Search for the cell housing the specified text and yield its [x, y] center coordinate. 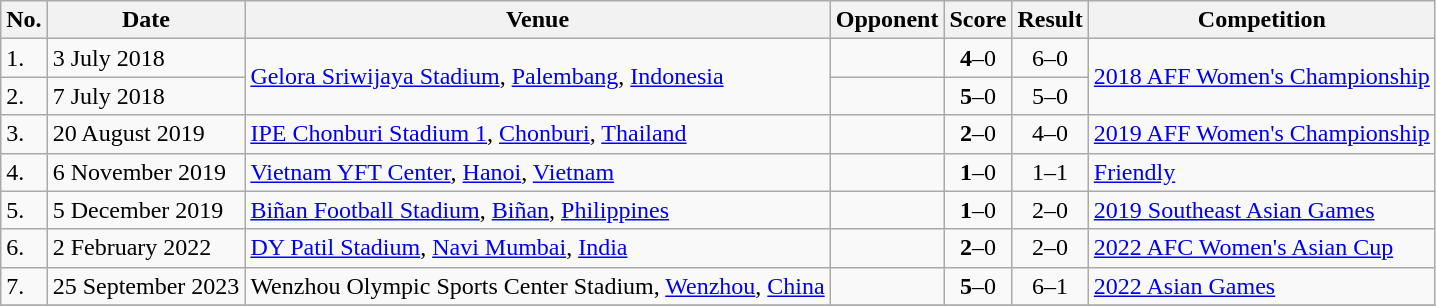
Vietnam YFT Center, Hanoi, Vietnam [538, 172]
6–1 [1050, 286]
5 December 2019 [146, 210]
7. [24, 286]
Venue [538, 20]
2 February 2022 [146, 248]
2022 AFC Women's Asian Cup [1262, 248]
2019 AFF Women's Championship [1262, 134]
Opponent [887, 20]
4. [24, 172]
Friendly [1262, 172]
2019 Southeast Asian Games [1262, 210]
IPE Chonburi Stadium 1, Chonburi, Thailand [538, 134]
20 August 2019 [146, 134]
1. [24, 58]
Date [146, 20]
2018 AFF Women's Championship [1262, 77]
25 September 2023 [146, 286]
Biñan Football Stadium, Biñan, Philippines [538, 210]
7 July 2018 [146, 96]
Result [1050, 20]
3. [24, 134]
6. [24, 248]
No. [24, 20]
6 November 2019 [146, 172]
Wenzhou Olympic Sports Center Stadium, Wenzhou, China [538, 286]
1–1 [1050, 172]
6–0 [1050, 58]
3 July 2018 [146, 58]
5. [24, 210]
Gelora Sriwijaya Stadium, Palembang, Indonesia [538, 77]
2022 Asian Games [1262, 286]
2. [24, 96]
Score [978, 20]
DY Patil Stadium, Navi Mumbai, India [538, 248]
Competition [1262, 20]
